Capture the cell that displays the provided text and extract its (x, y) central coordinate. 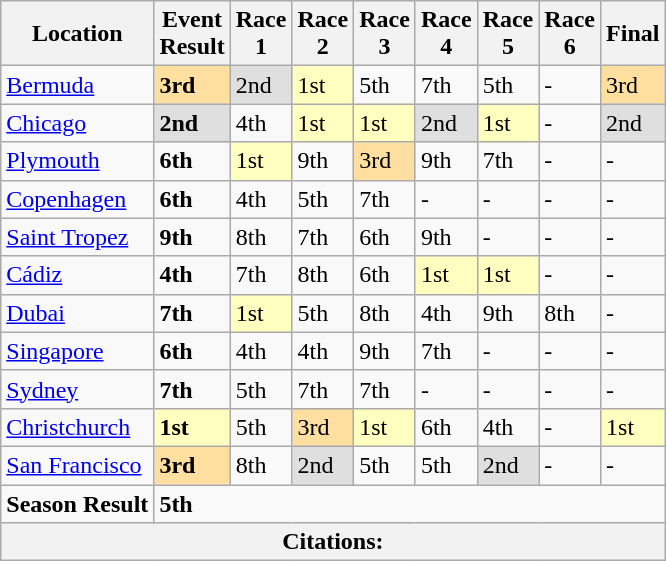
Final (633, 34)
Plymouth (78, 161)
Race2 (323, 34)
Chicago (78, 123)
Christchurch (78, 427)
Race1 (261, 34)
Season Result (78, 503)
San Francisco (78, 465)
Dubai (78, 313)
Copenhagen (78, 199)
Race3 (385, 34)
Location (78, 34)
Bermuda (78, 85)
Race4 (446, 34)
Race5 (508, 34)
Saint Tropez (78, 237)
Race6 (570, 34)
Sydney (78, 389)
Citations: (333, 542)
Cádiz (78, 275)
Singapore (78, 351)
EventResult (192, 34)
